Determine the (X, Y) coordinate at the center of the cell enclosing the given text.  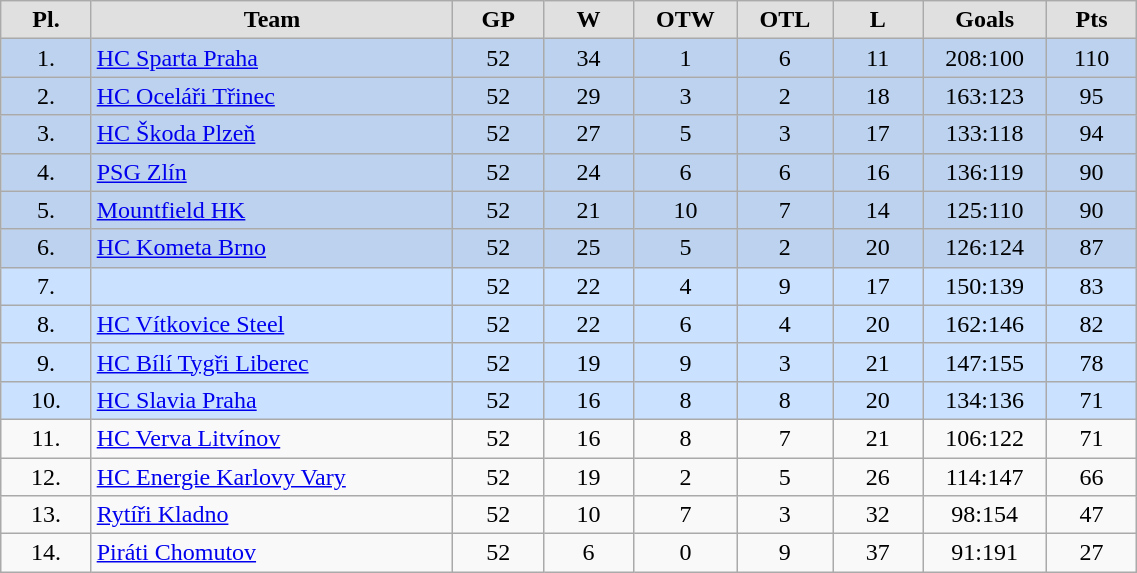
14 (878, 210)
HC Oceláři Třinec (272, 96)
OTW (686, 20)
47 (1091, 515)
34 (588, 58)
HC Sparta Praha (272, 58)
95 (1091, 96)
7. (46, 286)
Pts (1091, 20)
83 (1091, 286)
133:118 (984, 134)
18 (878, 96)
134:136 (984, 400)
25 (588, 248)
66 (1091, 477)
5. (46, 210)
91:191 (984, 553)
26 (878, 477)
125:110 (984, 210)
14. (46, 553)
2. (46, 96)
Team (272, 20)
150:139 (984, 286)
0 (686, 553)
Pl. (46, 20)
147:155 (984, 362)
HC Vítkovice Steel (272, 324)
94 (1091, 134)
Mountfield HK (272, 210)
GP (498, 20)
HC Energie Karlovy Vary (272, 477)
208:100 (984, 58)
163:123 (984, 96)
L (878, 20)
78 (1091, 362)
126:124 (984, 248)
11 (878, 58)
10. (46, 400)
PSG Zlín (272, 172)
162:146 (984, 324)
Goals (984, 20)
24 (588, 172)
29 (588, 96)
82 (1091, 324)
4. (46, 172)
1. (46, 58)
3. (46, 134)
9. (46, 362)
87 (1091, 248)
98:154 (984, 515)
HC Verva Litvínov (272, 438)
W (588, 20)
1 (686, 58)
13. (46, 515)
110 (1091, 58)
136:119 (984, 172)
32 (878, 515)
12. (46, 477)
HC Kometa Brno (272, 248)
HC Slavia Praha (272, 400)
HC Bílí Tygři Liberec (272, 362)
114:147 (984, 477)
37 (878, 553)
6. (46, 248)
HC Škoda Plzeň (272, 134)
8. (46, 324)
Rytíři Kladno (272, 515)
OTL (784, 20)
11. (46, 438)
106:122 (984, 438)
Piráti Chomutov (272, 553)
